Determine the [X, Y] coordinate at the center of the cell enclosing the given text.  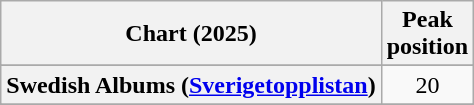
Peakposition [427, 34]
Swedish Albums (Sverigetopplistan) [191, 85]
20 [427, 85]
Chart (2025) [191, 34]
